From the cell containing the given text, extract its center point as (X, Y) coordinate. 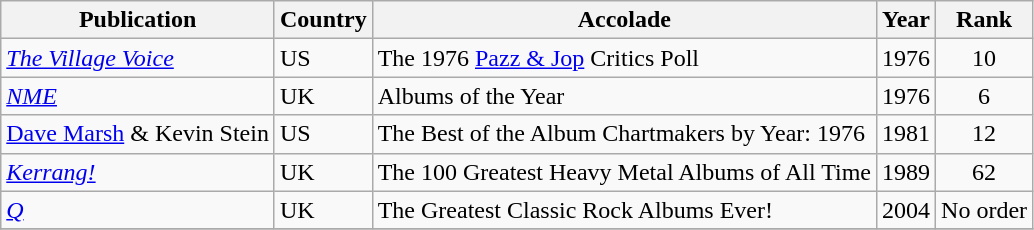
12 (984, 134)
NME (138, 96)
Country (323, 20)
1989 (906, 172)
Albums of the Year (624, 96)
The Greatest Classic Rock Albums Ever! (624, 210)
The 1976 Pazz & Jop Critics Poll (624, 58)
62 (984, 172)
Dave Marsh & Kevin Stein (138, 134)
The Best of the Album Chartmakers by Year: 1976 (624, 134)
Publication (138, 20)
Rank (984, 20)
The Village Voice (138, 58)
6 (984, 96)
2004 (906, 210)
Q (138, 210)
Year (906, 20)
Accolade (624, 20)
The 100 Greatest Heavy Metal Albums of All Time (624, 172)
10 (984, 58)
1981 (906, 134)
Kerrang! (138, 172)
No order (984, 210)
